Search for the cell housing the specified text and yield its [X, Y] center coordinate. 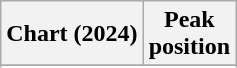
Chart (2024) [72, 34]
Peakposition [189, 34]
